Return (X, Y) of the center of cell containing provided text 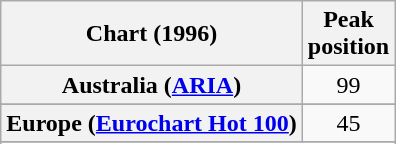
Peakposition (348, 34)
Australia (ARIA) (152, 85)
45 (348, 123)
Chart (1996) (152, 34)
99 (348, 85)
Europe (Eurochart Hot 100) (152, 123)
